Detect which cell encompasses the target text, then output its [x, y] center coordinate. 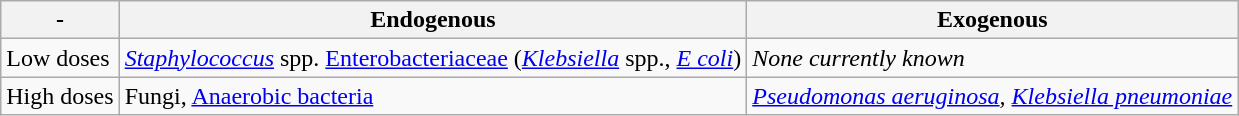
- [60, 20]
None currently known [992, 58]
Pseudomonas aeruginosa, Klebsiella pneumoniae [992, 96]
Endogenous [433, 20]
Low doses [60, 58]
Exogenous [992, 20]
Staphylococcus spp. Enterobacteriaceae (Klebsiella spp., E coli) [433, 58]
Fungi, Anaerobic bacteria [433, 96]
High doses [60, 96]
